For the text-containing cell, return its midpoint in (X, Y) coordinate format. 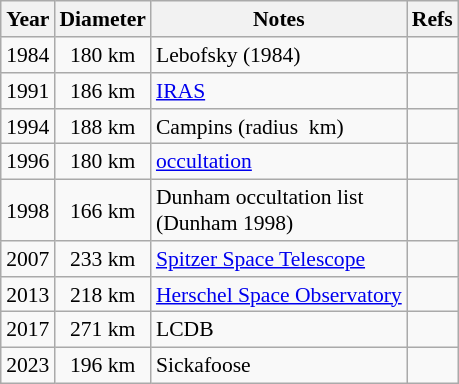
1996 (28, 162)
196 km (102, 365)
LCDB (279, 330)
218 km (102, 294)
1984 (28, 55)
Sickafoose (279, 365)
IRAS (279, 91)
1994 (28, 126)
188 km (102, 126)
Notes (279, 19)
2013 (28, 294)
Spitzer Space Telescope (279, 259)
166 km (102, 210)
Diameter (102, 19)
Lebofsky (1984) (279, 55)
Herschel Space Observatory (279, 294)
2007 (28, 259)
233 km (102, 259)
2017 (28, 330)
Dunham occultation list(Dunham 1998) (279, 210)
186 km (102, 91)
1991 (28, 91)
271 km (102, 330)
Refs (432, 19)
1998 (28, 210)
2023 (28, 365)
occultation (279, 162)
Year (28, 19)
Campins (radius km) (279, 126)
